Output the (X, Y) coordinate of the center of the cell containing the given text.  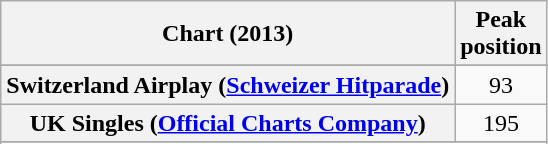
93 (501, 85)
195 (501, 123)
UK Singles (Official Charts Company) (228, 123)
Peakposition (501, 34)
Chart (2013) (228, 34)
Switzerland Airplay (Schweizer Hitparade) (228, 85)
